Return [x, y] of the center of cell containing provided text 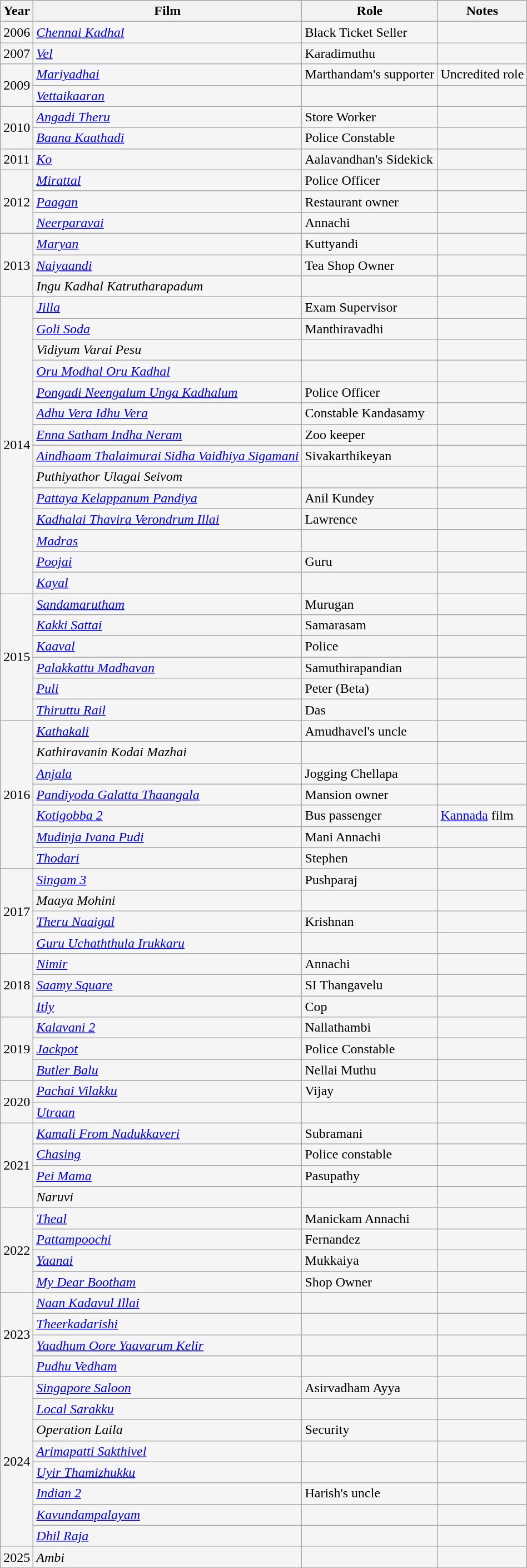
Angadi Theru [168, 117]
Naan Kadavul Illai [168, 1303]
Kaaval [168, 647]
Guru Uchaththula Irukkaru [168, 943]
Mansion owner [370, 795]
Vettaikaaran [168, 96]
Black Ticket Seller [370, 32]
Vidiyum Varai Pesu [168, 350]
Kayal [168, 583]
Police constable [370, 1155]
Puthiyathor Ulagai Seivom [168, 477]
Theal [168, 1218]
Puli [168, 689]
Ambi [168, 1557]
Itly [168, 1007]
Jilla [168, 308]
2013 [17, 265]
Uncredited role [483, 75]
Maryan [168, 244]
Pei Mama [168, 1176]
Restaurant owner [370, 201]
Das [370, 710]
Asirvadham Ayya [370, 1388]
Amudhavel's uncle [370, 731]
Chennai Kadhal [168, 32]
Singapore Saloon [168, 1388]
Kotigobba 2 [168, 816]
Subramani [370, 1133]
2010 [17, 127]
2021 [17, 1165]
Karadimuthu [370, 53]
Security [370, 1430]
Pandiyoda Galatta Thaangala [168, 795]
Shop Owner [370, 1281]
Operation Laila [168, 1430]
Exam Supervisor [370, 308]
Pudhu Vedham [168, 1367]
Vijay [370, 1091]
Samarasam [370, 625]
Arimapatti Sakthivel [168, 1451]
Palakkattu Madhavan [168, 668]
Saamy Square [168, 985]
Kathiravanin Kodai Mazhai [168, 752]
Nellai Muthu [370, 1070]
Notes [483, 11]
Mani Annachi [370, 837]
Uyir Thamizhukku [168, 1472]
Dhil Raja [168, 1536]
2006 [17, 32]
Kalavani 2 [168, 1028]
Maaya Mohini [168, 900]
Kamali From Nadukkaveri [168, 1133]
Anjala [168, 773]
Local Sarakku [168, 1409]
Police [370, 647]
Thiruttu Rail [168, 710]
Film [168, 11]
Peter (Beta) [370, 689]
Pasupathy [370, 1176]
Murugan [370, 604]
Enna Satham Indha Neram [168, 435]
Bus passenger [370, 816]
SI Thangavelu [370, 985]
Goli Soda [168, 329]
Role [370, 11]
Utraan [168, 1112]
Yaanai [168, 1260]
Pongadi Neengalum Unga Kadhalum [168, 392]
Kavundampalayam [168, 1515]
2012 [17, 201]
2019 [17, 1049]
Mukkaiya [370, 1260]
2009 [17, 85]
Theerkadarishi [168, 1324]
Madras [168, 540]
2018 [17, 985]
2017 [17, 911]
Pattaya Kelappanum Pandiya [168, 498]
Baana Kaathadi [168, 138]
2015 [17, 657]
Ingu Kadhal Katrutharapadum [168, 287]
Stephen [370, 858]
Store Worker [370, 117]
Pushparaj [370, 879]
Samuthirapandian [370, 668]
Tea Shop Owner [370, 265]
Poojai [168, 561]
Singam 3 [168, 879]
2011 [17, 159]
Naiyaandi [168, 265]
Paagan [168, 201]
Jackpot [168, 1049]
2025 [17, 1557]
Sandamarutham [168, 604]
2024 [17, 1462]
Indian 2 [168, 1493]
Cop [370, 1007]
Krishnan [370, 921]
Thodari [168, 858]
Vel [168, 53]
2022 [17, 1250]
2023 [17, 1335]
Sivakarthikeyan [370, 456]
Theru Naaigal [168, 921]
Naruvi [168, 1197]
Jogging Chellapa [370, 773]
My Dear Bootham [168, 1281]
Nimir [168, 964]
Nallathambi [370, 1028]
Oru Modhal Oru Kadhal [168, 371]
Aalavandhan's Sidekick [370, 159]
Manickam Annachi [370, 1218]
Guru [370, 561]
Kathakali [168, 731]
Marthandam's supporter [370, 75]
Mirattal [168, 180]
Adhu Vera Idhu Vera [168, 413]
2020 [17, 1102]
2016 [17, 795]
Yaadhum Oore Yaavarum Kelir [168, 1345]
Chasing [168, 1155]
Kadhalai Thavira Verondrum Illai [168, 519]
Lawrence [370, 519]
Pattampoochi [168, 1239]
Ko [168, 159]
Kakki Sattai [168, 625]
Constable Kandasamy [370, 413]
Fernandez [370, 1239]
Manthiravadhi [370, 329]
Mudinja Ivana Pudi [168, 837]
Harish's uncle [370, 1493]
2007 [17, 53]
Kuttyandi [370, 244]
2014 [17, 445]
Aindhaam Thalaimurai Sidha Vaidhiya Sigamani [168, 456]
Year [17, 11]
Anil Kundey [370, 498]
Butler Balu [168, 1070]
Kannada film [483, 816]
Neerparavai [168, 223]
Mariyadhai [168, 75]
Zoo keeper [370, 435]
Pachai Vilakku [168, 1091]
